Find where the given text appears and provide that cell's center as (x, y) coordinate. 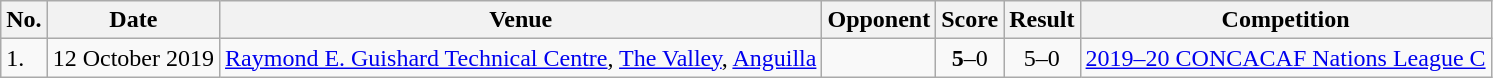
1. (24, 58)
Date (133, 20)
Raymond E. Guishard Technical Centre, The Valley, Anguilla (521, 58)
Score (970, 20)
No. (24, 20)
12 October 2019 (133, 58)
Venue (521, 20)
Opponent (879, 20)
Result (1042, 20)
2019–20 CONCACAF Nations League C (1286, 58)
Competition (1286, 20)
